Output the [x, y] coordinate of the center of the cell containing the given text.  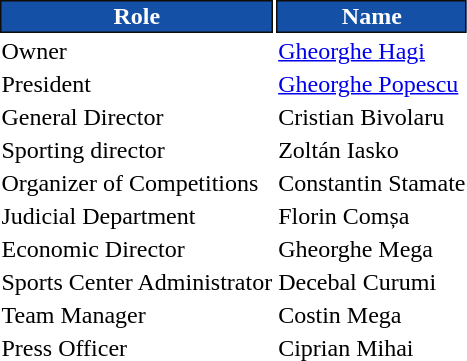
President [137, 84]
Florin Comșa [372, 216]
Economic Director [137, 249]
Sporting director [137, 150]
Judicial Department [137, 216]
Cristian Bivolaru [372, 117]
Sports Center Administrator [137, 282]
Decebal Curumi [372, 282]
General Director [137, 117]
Gheorghe Mega [372, 249]
Owner [137, 51]
Organizer of Competitions [137, 183]
Zoltán Iasko [372, 150]
Constantin Stamate [372, 183]
Gheorghe Hagi [372, 51]
Gheorghe Popescu [372, 84]
Name [372, 16]
Role [137, 16]
Team Manager [137, 315]
Costin Mega [372, 315]
